Locate the cell with the specified text and output its [x, y] center coordinate. 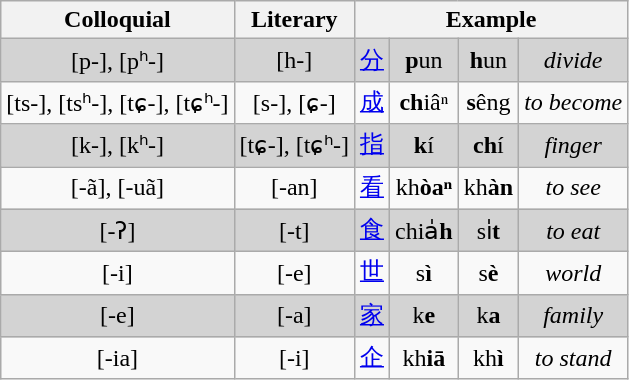
企 [372, 358]
to become [574, 102]
khàn [488, 188]
khiā [424, 358]
分 [372, 60]
[-ʔ] [118, 230]
sêng [488, 102]
sè [488, 274]
divide [574, 60]
[k-], [kʰ-] [118, 146]
hun [488, 60]
[-an] [294, 188]
世 [372, 274]
[ts-], [tsʰ-], [tɕ-], [tɕʰ-] [118, 102]
[-t] [294, 230]
Literary [294, 20]
kí [424, 146]
Example [490, 20]
finger [574, 146]
食 [372, 230]
ke [424, 316]
chiâⁿ [424, 102]
[-a] [294, 316]
to stand [574, 358]
[tɕ-], [tɕʰ-] [294, 146]
khòaⁿ [424, 188]
world [574, 274]
[-ã], [-uã] [118, 188]
家 [372, 316]
ka [488, 316]
指 [372, 146]
Colloquial [118, 20]
[s-], [ɕ-] [294, 102]
chí [488, 146]
[h-] [294, 60]
khì [488, 358]
pun [424, 60]
[p-], [pʰ-] [118, 60]
family [574, 316]
si̍t [488, 230]
成 [372, 102]
[-ia] [118, 358]
sì [424, 274]
to eat [574, 230]
to see [574, 188]
chia̍h [424, 230]
看 [372, 188]
